Pinpoint the cell where the given text exists, returning its (X, Y) midpoint coordinate. 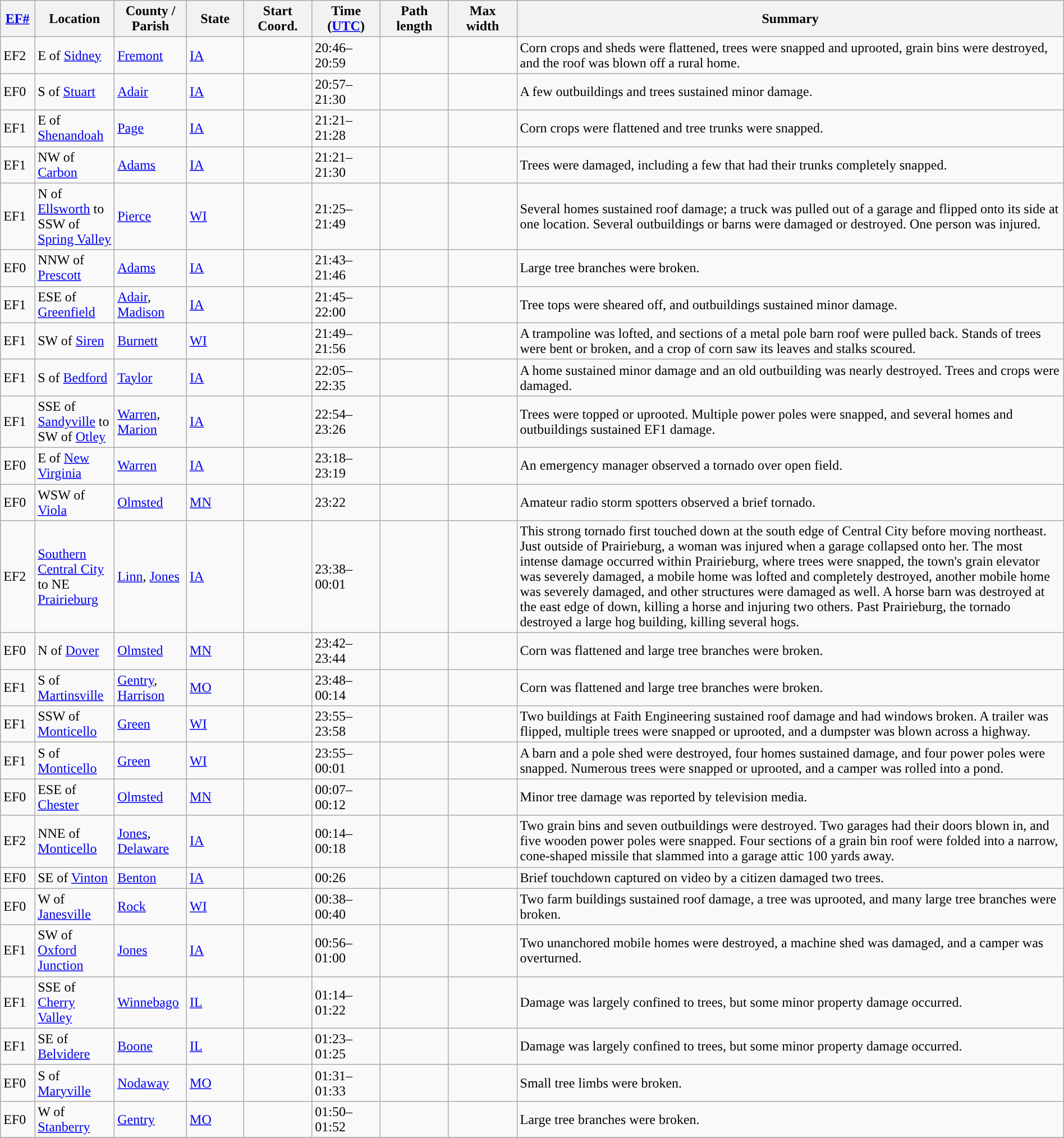
01:31–01:33 (346, 1083)
Jones, Delaware (150, 841)
Adair, Madison (150, 304)
Gentry, Harrison (150, 688)
SE of Belvidere (75, 1046)
21:43–21:46 (346, 268)
E of Sidney (75, 55)
00:38–00:40 (346, 907)
Gentry (150, 1119)
Rock (150, 907)
NNE of Monticello (75, 841)
Jones (150, 951)
20:57–21:30 (346, 92)
21:49–21:56 (346, 341)
WSW of Viola (75, 502)
Two unanchored mobile homes were destroyed, a machine shed was damaged, and a camper was overturned. (790, 951)
23:55–00:01 (346, 761)
S of Martinsville (75, 688)
Tree tops were sheared off, and outbuildings sustained minor damage. (790, 304)
S of Bedford (75, 377)
State (215, 19)
20:46–20:59 (346, 55)
An emergency manager observed a tornado over open field. (790, 466)
Trees were topped or uprooted. Multiple power poles were snapped, and several homes and outbuildings sustained EF1 damage. (790, 421)
E of New Virginia (75, 466)
23:38–00:01 (346, 577)
S of Maryville (75, 1083)
N of Dover (75, 651)
W of Stanberry (75, 1119)
01:50–01:52 (346, 1119)
Trees were damaged, including a few that had their trunks completely snapped. (790, 165)
Path length (414, 19)
23:42–23:44 (346, 651)
Amateur radio storm spotters observed a brief tornado. (790, 502)
23:55–23:58 (346, 724)
21:21–21:28 (346, 128)
EF# (18, 19)
00:14–00:18 (346, 841)
Linn, Jones (150, 577)
Nodaway (150, 1083)
Pierce (150, 217)
Location (75, 19)
Fremont (150, 55)
Taylor (150, 377)
01:23–01:25 (346, 1046)
N of Ellsworth to SSW of Spring Valley (75, 217)
23:22 (346, 502)
ESE of Chester (75, 797)
Brief touchdown captured on video by a citizen damaged two trees. (790, 878)
Small tree limbs were broken. (790, 1083)
21:45–22:00 (346, 304)
SW of Siren (75, 341)
NW of Carbon (75, 165)
Minor tree damage was reported by television media. (790, 797)
SSW of Monticello (75, 724)
SW of Oxford Junction (75, 951)
22:05–22:35 (346, 377)
NNW of Prescott (75, 268)
SSE of Cherry Valley (75, 1002)
Corn crops and sheds were flattened, trees were snapped and uprooted, grain bins were destroyed, and the roof was blown off a rural home. (790, 55)
Warren (150, 466)
Time (UTC) (346, 19)
W of Janesville (75, 907)
S of Monticello (75, 761)
E of Shenandoah (75, 128)
Corn crops were flattened and tree trunks were snapped. (790, 128)
S of Stuart (75, 92)
County / Parish (150, 19)
Start Coord. (278, 19)
A home sustained minor damage and an old outbuilding was nearly destroyed. Trees and crops were damaged. (790, 377)
21:25–21:49 (346, 217)
22:54–23:26 (346, 421)
Page (150, 128)
Benton (150, 878)
Adair (150, 92)
Southern Central City to NE Prairieburg (75, 577)
Burnett (150, 341)
ESE of Greenfield (75, 304)
00:07–00:12 (346, 797)
SE of Vinton (75, 878)
23:18–23:19 (346, 466)
Max width (483, 19)
23:48–00:14 (346, 688)
SSE of Sandyville to SW of Otley (75, 421)
21:21–21:30 (346, 165)
Winnebago (150, 1002)
00:56–01:00 (346, 951)
Summary (790, 19)
A few outbuildings and trees sustained minor damage. (790, 92)
00:26 (346, 878)
Two farm buildings sustained roof damage, a tree was uprooted, and many large tree branches were broken. (790, 907)
01:14–01:22 (346, 1002)
Warren, Marion (150, 421)
Boone (150, 1046)
